Scan for the cell matching the given text and deliver its [X, Y] coordinate at center. 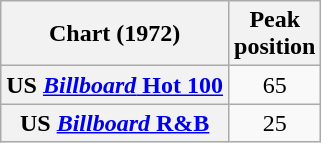
Peakposition [275, 34]
25 [275, 123]
Chart (1972) [115, 34]
US Billboard Hot 100 [115, 85]
65 [275, 85]
US Billboard R&B [115, 123]
